Return the [x, y] coordinate for the center point of the cell that contains the specified text.  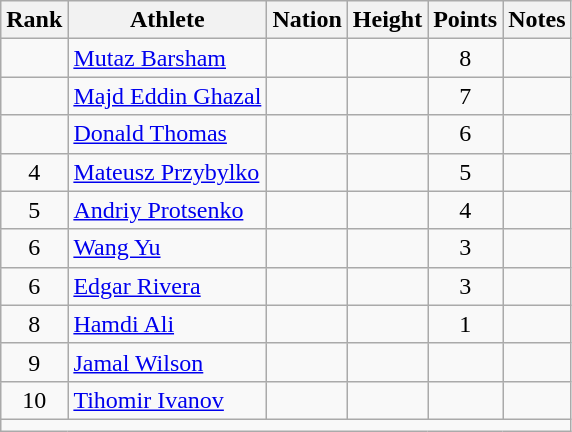
Athlete [168, 20]
Majd Eddin Ghazal [168, 96]
Rank [34, 20]
Notes [537, 20]
9 [34, 362]
Donald Thomas [168, 134]
Edgar Rivera [168, 286]
Points [466, 20]
Wang Yu [168, 248]
10 [34, 400]
Andriy Protsenko [168, 210]
Nation [307, 20]
Height [387, 20]
Tihomir Ivanov [168, 400]
Jamal Wilson [168, 362]
1 [466, 324]
Hamdi Ali [168, 324]
Mateusz Przybylko [168, 172]
7 [466, 96]
Mutaz Barsham [168, 58]
